Identify which cell holds the provided text, then report its [X, Y] central coordinate. 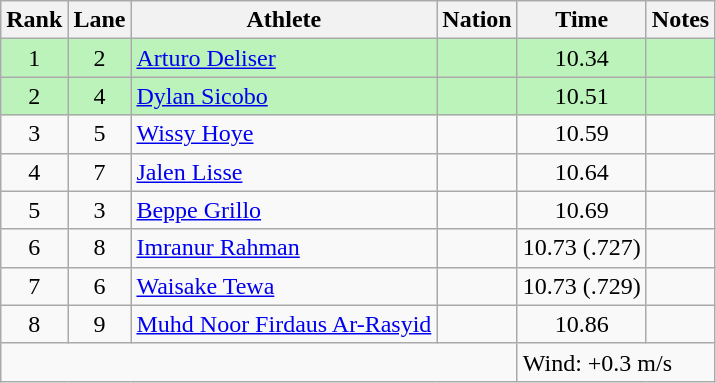
Beppe Grillo [284, 210]
10.64 [582, 172]
Lane [100, 20]
Waisake Tewa [284, 286]
Nation [477, 20]
Muhd Noor Firdaus Ar-Rasyid [284, 324]
Wind: +0.3 m/s [616, 362]
Wissy Hoye [284, 134]
1 [34, 58]
10.59 [582, 134]
Dylan Sicobo [284, 96]
10.73 (.729) [582, 286]
Time [582, 20]
Jalen Lisse [284, 172]
Athlete [284, 20]
Arturo Deliser [284, 58]
10.69 [582, 210]
10.73 (.727) [582, 248]
9 [100, 324]
Notes [680, 20]
10.34 [582, 58]
Imranur Rahman [284, 248]
Rank [34, 20]
10.86 [582, 324]
10.51 [582, 96]
